Return [X, Y] of the center of cell containing provided text 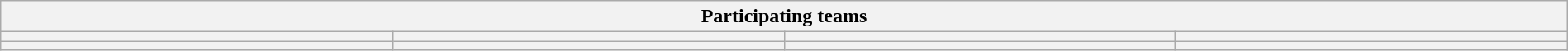
Participating teams [784, 16]
